Capture the cell that displays the provided text and extract its [X, Y] central coordinate. 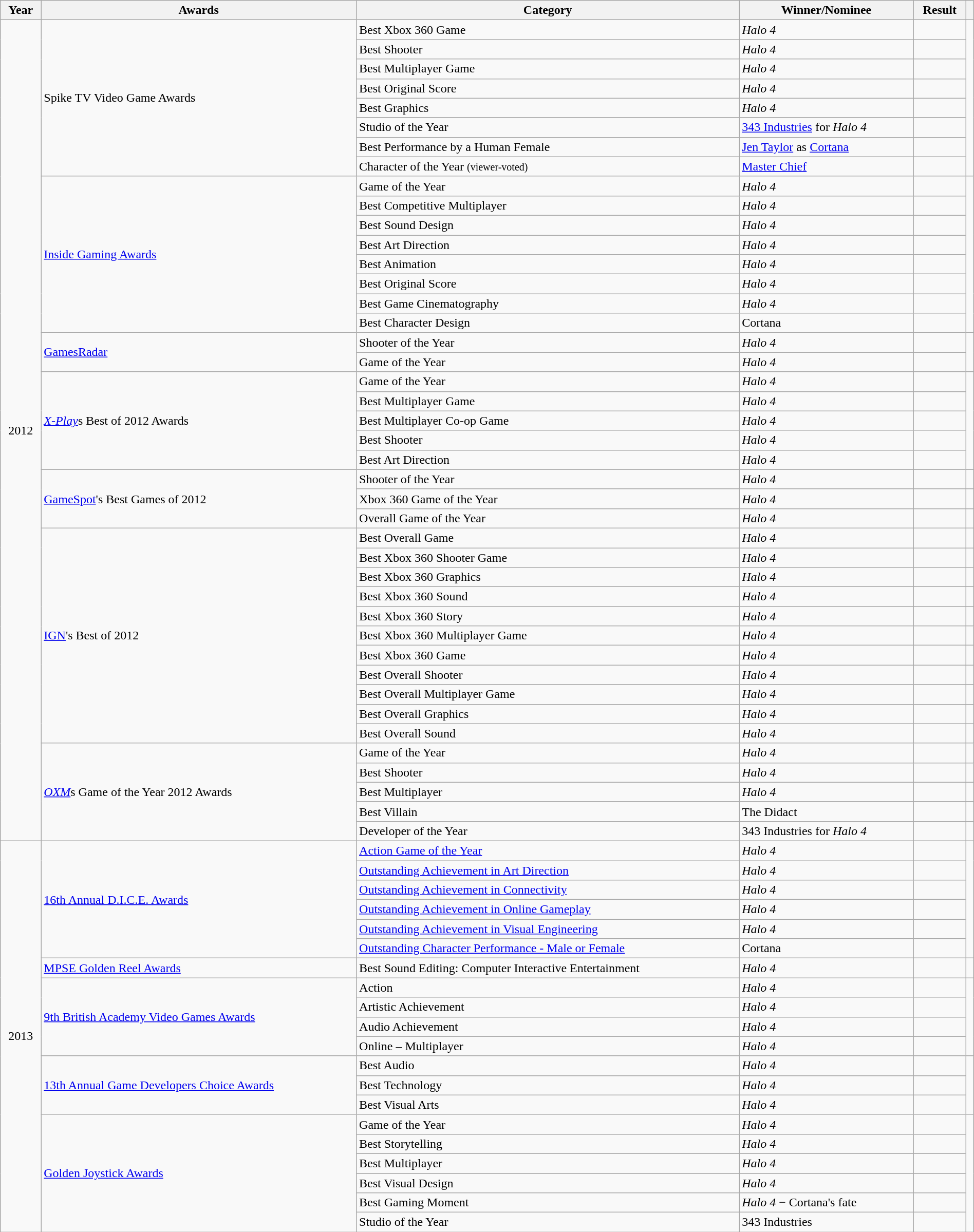
Best Xbox 360 Sound [548, 597]
Best Sound Design [548, 225]
Best Xbox 360 Multiplayer Game [548, 636]
Outstanding Achievement in Art Direction [548, 870]
Golden Joystick Awards [199, 1173]
The Didact [826, 811]
Action [548, 988]
Result [940, 10]
Best Character Design [548, 323]
Best Competitive Multiplayer [548, 205]
Best Gaming Moment [548, 1203]
Artistic Achievement [548, 1007]
2013 [21, 1036]
Master Chief [826, 166]
Best Xbox 360 Story [548, 616]
Best Storytelling [548, 1144]
Best Multiplayer Co-op Game [548, 421]
Best Visual Design [548, 1183]
Character of the Year (viewer-voted) [548, 166]
Outstanding Achievement in Connectivity [548, 890]
Xbox 360 Game of the Year [548, 499]
13th Annual Game Developers Choice Awards [199, 1085]
Best Technology [548, 1085]
Overall Game of the Year [548, 518]
Best Graphics [548, 108]
OXMs Game of the Year 2012 Awards [199, 792]
2012 [21, 430]
Best Sound Editing: Computer Interactive Entertainment [548, 968]
Best Visual Arts [548, 1105]
Developer of the Year [548, 831]
16th Annual D.I.C.E. Awards [199, 899]
9th British Academy Video Games Awards [199, 1017]
Awards [199, 10]
Best Audio [548, 1066]
Best Overall Shooter [548, 675]
Category [548, 10]
Best Overall Multiplayer Game [548, 694]
Audio Achievement [548, 1027]
Best Animation [548, 264]
Best Xbox 360 Graphics [548, 577]
Action Game of the Year [548, 850]
Online – Multiplayer [548, 1046]
Outstanding Achievement in Visual Engineering [548, 929]
Spike TV Video Game Awards [199, 98]
X-Plays Best of 2012 Awards [199, 421]
Best Performance by a Human Female [548, 147]
Best Overall Graphics [548, 714]
Year [21, 10]
MPSE Golden Reel Awards [199, 968]
GameSpot's Best Games of 2012 [199, 499]
Jen Taylor as Cortana [826, 147]
GamesRadar [199, 352]
Best Game Cinematography [548, 304]
Best Overall Sound [548, 733]
Inside Gaming Awards [199, 254]
Outstanding Achievement in Online Gameplay [548, 909]
Winner/Nominee [826, 10]
Outstanding Character Performance - Male or Female [548, 949]
343 Industries [826, 1222]
Best Overall Game [548, 538]
IGN's Best of 2012 [199, 636]
Best Xbox 360 Shooter Game [548, 557]
Halo 4 − Cortana's fate [826, 1203]
Best Villain [548, 811]
